Extract the [x, y] coordinate from the center of the cell holding the provided text.  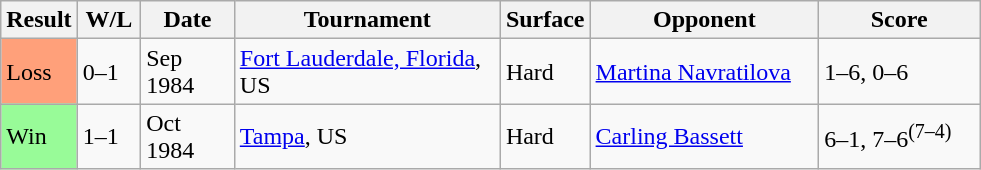
Loss [39, 72]
Date [188, 20]
Win [39, 136]
Score [900, 20]
Fort Lauderdale, Florida, US [367, 72]
Surface [545, 20]
Martina Navratilova [704, 72]
W/L [109, 20]
Tampa, US [367, 136]
6–1, 7–6(7–4) [900, 136]
Oct 1984 [188, 136]
0–1 [109, 72]
Tournament [367, 20]
Opponent [704, 20]
Carling Bassett [704, 136]
1–6, 0–6 [900, 72]
Result [39, 20]
Sep 1984 [188, 72]
1–1 [109, 136]
